From the cell containing the given text, extract its center point as (x, y) coordinate. 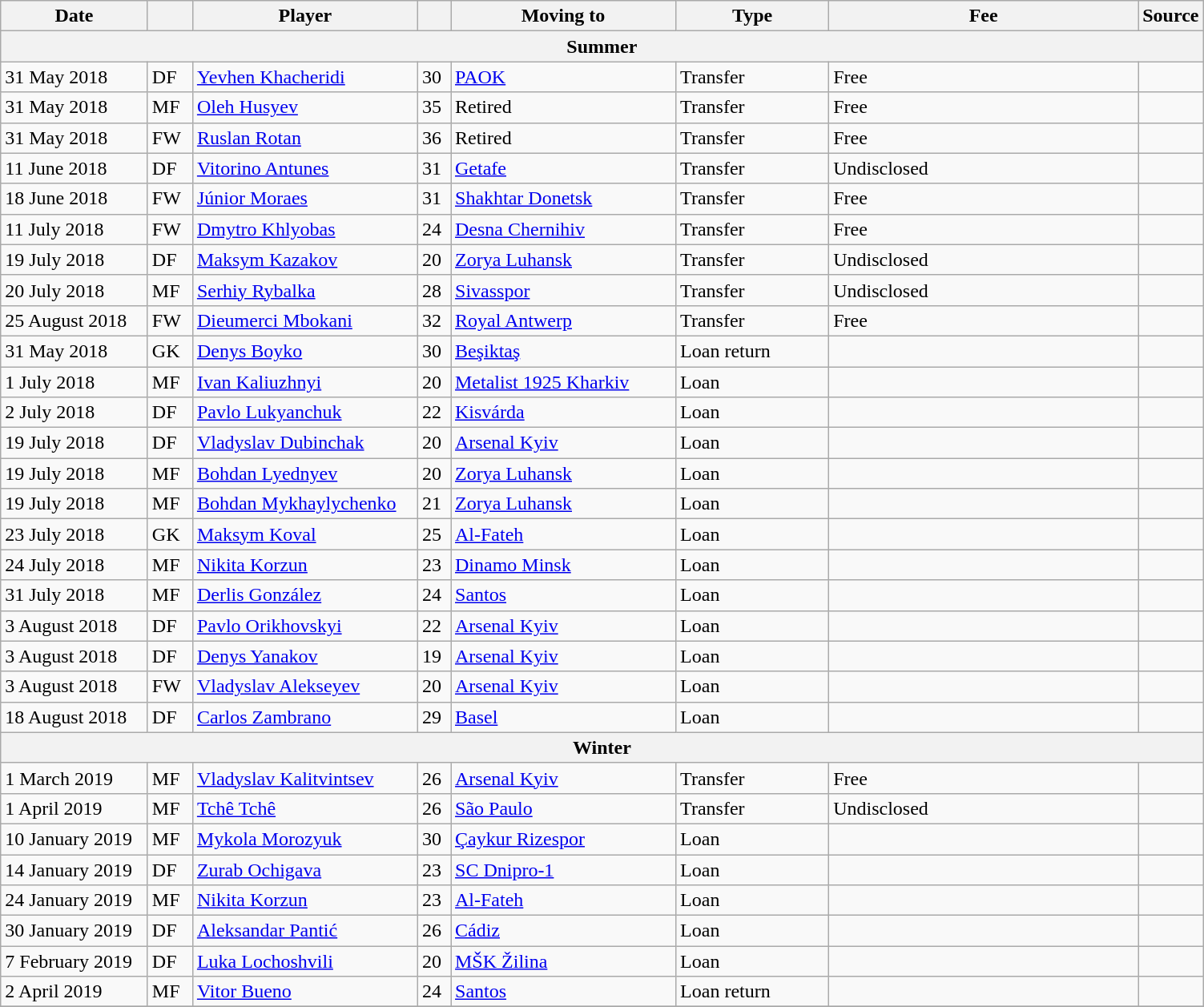
Dieumerci Mbokani (304, 320)
Metalist 1925 Kharkiv (562, 382)
Vladyslav Dubinchak (304, 443)
Kisvárda (562, 413)
Desna Chernihiv (562, 229)
23 July 2018 (74, 534)
Beşiktaş (562, 351)
29 (434, 717)
24 January 2019 (74, 900)
30 January 2019 (74, 931)
35 (434, 107)
Oleh Husyev (304, 107)
Bohdan Lyednyev (304, 473)
11 June 2018 (74, 168)
14 January 2019 (74, 869)
Dmytro Khlyobas (304, 229)
28 (434, 290)
7 February 2019 (74, 961)
20 July 2018 (74, 290)
Player (304, 16)
Carlos Zambrano (304, 717)
Pavlo Orikhovskyi (304, 626)
1 April 2019 (74, 808)
Ivan Kaliuzhnyi (304, 382)
1 July 2018 (74, 382)
Fee (984, 16)
Dinamo Minsk (562, 565)
1 March 2019 (74, 778)
Maksym Koval (304, 534)
Aleksandar Pantić (304, 931)
31 July 2018 (74, 595)
Maksym Kazakov (304, 260)
Vladyslav Alekseyev (304, 687)
2 April 2019 (74, 992)
SC Dnipro-1 (562, 869)
Mykola Morozyuk (304, 839)
Bohdan Mykhaylychenko (304, 504)
Date (74, 16)
Zurab Ochigava (304, 869)
Tchê Tchê (304, 808)
24 July 2018 (74, 565)
Pavlo Lukyanchuk (304, 413)
Vitorino Antunes (304, 168)
Denys Yanakov (304, 656)
Getafe (562, 168)
Çaykur Rizespor (562, 839)
Basel (562, 717)
11 July 2018 (74, 229)
2 July 2018 (74, 413)
32 (434, 320)
10 January 2019 (74, 839)
25 (434, 534)
Source (1171, 16)
21 (434, 504)
Sivasspor (562, 290)
Vladyslav Kalitvintsev (304, 778)
MŠK Žilina (562, 961)
19 (434, 656)
Moving to (562, 16)
Júnior Moraes (304, 199)
Cádiz (562, 931)
Serhiy Rybalka (304, 290)
Winter (602, 747)
São Paulo (562, 808)
18 August 2018 (74, 717)
25 August 2018 (74, 320)
Royal Antwerp (562, 320)
Shakhtar Donetsk (562, 199)
PAOK (562, 77)
Vitor Bueno (304, 992)
36 (434, 138)
18 June 2018 (74, 199)
Yevhen Khacheridi (304, 77)
Derlis González (304, 595)
Summer (602, 46)
Type (753, 16)
Luka Lochoshvili (304, 961)
Denys Boyko (304, 351)
Ruslan Rotan (304, 138)
